Provide the [x, y] coordinate of the cell's center where the given text is located.  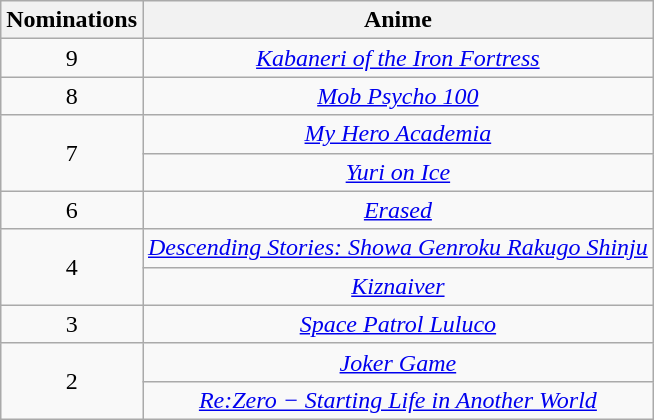
7 [72, 153]
Descending Stories: Showa Genroku Rakugo Shinju [398, 248]
Kabaneri of the Iron Fortress [398, 58]
My Hero Academia [398, 134]
Nominations [72, 20]
9 [72, 58]
Re:Zero − Starting Life in Another World [398, 400]
4 [72, 267]
2 [72, 381]
Kiznaiver [398, 286]
Erased [398, 210]
Anime [398, 20]
Mob Psycho 100 [398, 96]
8 [72, 96]
6 [72, 210]
Joker Game [398, 362]
Space Patrol Luluco [398, 324]
Yuri on Ice [398, 172]
3 [72, 324]
